Detect which cell encompasses the target text, then output its [X, Y] center coordinate. 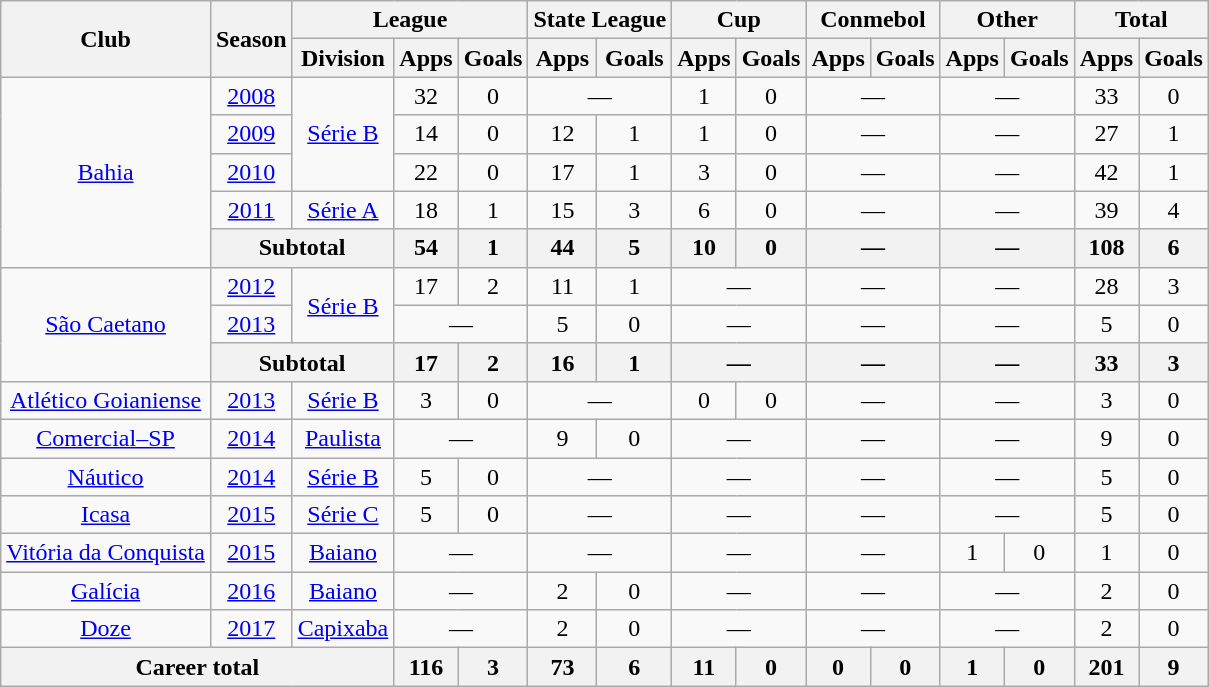
27 [1106, 134]
Cup [739, 20]
Atlético Goianiense [106, 400]
São Caetano [106, 324]
2010 [251, 172]
2008 [251, 96]
2017 [251, 629]
39 [1106, 210]
73 [562, 667]
Vitória da Conquista [106, 553]
42 [1106, 172]
32 [426, 96]
108 [1106, 248]
28 [1106, 286]
4 [1174, 210]
22 [426, 172]
18 [426, 210]
116 [426, 667]
54 [426, 248]
Náutico [106, 477]
2016 [251, 591]
League [410, 20]
Other [1007, 20]
Doze [106, 629]
Galícia [106, 591]
16 [562, 362]
44 [562, 248]
Bahia [106, 172]
Conmebol [873, 20]
2012 [251, 286]
Season [251, 39]
Total [1141, 20]
Club [106, 39]
14 [426, 134]
10 [704, 248]
Série C [343, 515]
Série A [343, 210]
Comercial–SP [106, 438]
Division [343, 58]
Career total [198, 667]
2009 [251, 134]
12 [562, 134]
Paulista [343, 438]
201 [1106, 667]
2011 [251, 210]
15 [562, 210]
Capixaba [343, 629]
State League [600, 20]
Icasa [106, 515]
